Provide the [X, Y] coordinate of the cell's center where the given text is located.  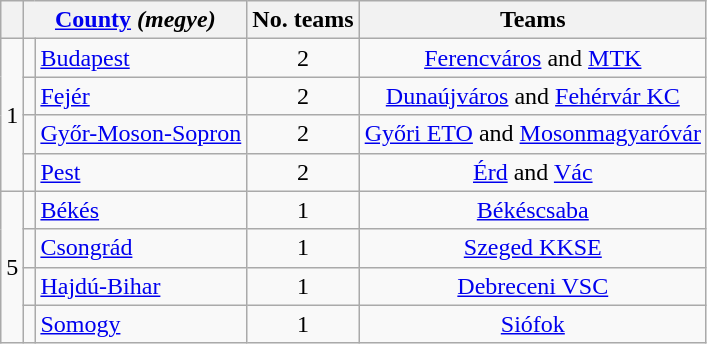
Fejér [141, 96]
Budapest [141, 58]
Csongrád [141, 248]
Dunaújváros and Fehérvár KC [532, 96]
No. teams [303, 20]
5 [12, 267]
Szeged KKSE [532, 248]
Pest [141, 172]
Ferencváros and MTK [532, 58]
County (megye) [136, 20]
Békés [141, 210]
Teams [532, 20]
Győr-Moson-Sopron [141, 134]
Győri ETO and Mosonmagyaróvár [532, 134]
Érd and Vác [532, 172]
Debreceni VSC [532, 286]
Siófok [532, 324]
Somogy [141, 324]
Békéscsaba [532, 210]
Hajdú-Bihar [141, 286]
